Provide the [x, y] coordinate of the cell's center where the given text is located.  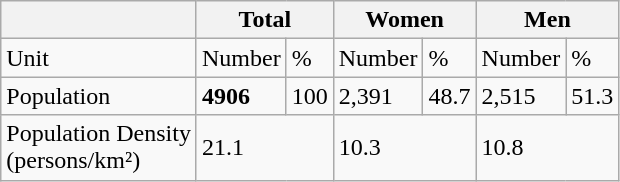
21.1 [264, 148]
10.3 [404, 148]
48.7 [450, 96]
10.8 [548, 148]
Population [99, 96]
4906 [241, 96]
Population Density(persons/km²) [99, 148]
2,391 [378, 96]
2,515 [521, 96]
100 [310, 96]
Women [404, 20]
Men [548, 20]
Total [264, 20]
51.3 [592, 96]
Unit [99, 58]
